Provide the [X, Y] coordinate of the cell's center where the given text is located.  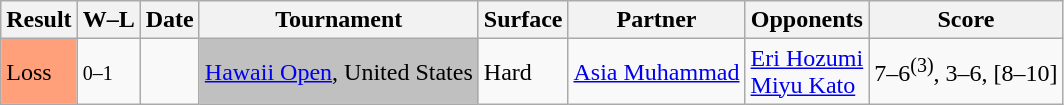
Score [966, 20]
0–1 [108, 72]
Asia Muhammad [656, 72]
Tournament [338, 20]
Partner [656, 20]
W–L [108, 20]
Loss [39, 72]
Eri Hozumi Miyu Kato [807, 72]
Hard [523, 72]
7–6(3), 3–6, [8–10] [966, 72]
Date [170, 20]
Opponents [807, 20]
Surface [523, 20]
Hawaii Open, United States [338, 72]
Result [39, 20]
